For the text-containing cell, return its midpoint in [X, Y] coordinate format. 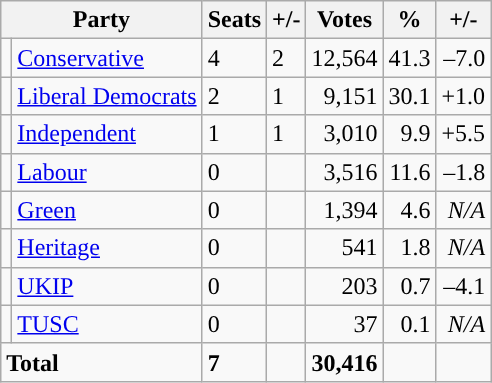
11.6 [410, 172]
Labour [107, 172]
3,516 [344, 172]
203 [344, 286]
TUSC [107, 324]
541 [344, 248]
4 [234, 58]
% [410, 20]
Seats [234, 20]
12,564 [344, 58]
30.1 [410, 96]
41.3 [410, 58]
3,010 [344, 134]
Heritage [107, 248]
9.9 [410, 134]
Green [107, 210]
Independent [107, 134]
Total [102, 362]
+1.0 [464, 96]
Liberal Democrats [107, 96]
30,416 [344, 362]
–1.8 [464, 172]
1.8 [410, 248]
+5.5 [464, 134]
–7.0 [464, 58]
Conservative [107, 58]
UKIP [107, 286]
0.7 [410, 286]
Votes [344, 20]
0.1 [410, 324]
1,394 [344, 210]
–4.1 [464, 286]
4.6 [410, 210]
9,151 [344, 96]
7 [234, 362]
Party [102, 20]
37 [344, 324]
